Identify which cell holds the provided text, then report its (x, y) central coordinate. 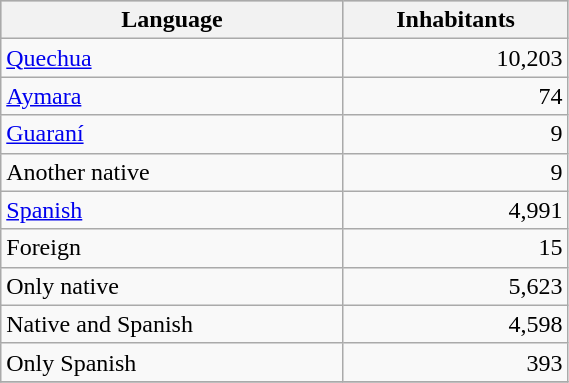
Only native (172, 286)
Language (172, 20)
15 (456, 248)
Only Spanish (172, 362)
Another native (172, 172)
Inhabitants (456, 20)
Aymara (172, 96)
393 (456, 362)
Native and Spanish (172, 324)
Quechua (172, 58)
10,203 (456, 58)
Spanish (172, 210)
4,598 (456, 324)
5,623 (456, 286)
4,991 (456, 210)
74 (456, 96)
Foreign (172, 248)
Guaraní (172, 134)
